Detect which cell encompasses the target text, then output its [x, y] center coordinate. 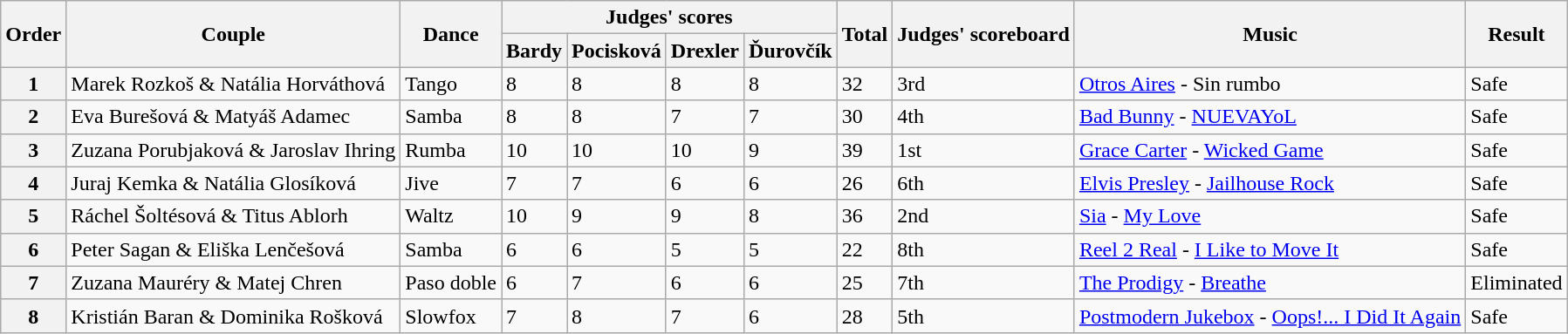
5th [984, 316]
Peter Sagan & Eliška Lenčešová [234, 249]
Otros Aires - Sin rumbo [1270, 84]
1 [33, 84]
Kristián Baran & Dominika Rošková [234, 316]
Marek Rozkoš & Natália Horváthová [234, 84]
22 [865, 249]
Drexler [705, 51]
3 [33, 150]
Dance [451, 34]
Paso doble [451, 283]
1st [984, 150]
36 [865, 216]
Slowfox [451, 316]
Bardy [534, 51]
2nd [984, 216]
32 [865, 84]
Music [1270, 34]
The Prodigy - Breathe [1270, 283]
Judges' scores [668, 17]
28 [865, 316]
3rd [984, 84]
4 [33, 183]
Tango [451, 84]
Judges' scoreboard [984, 34]
8th [984, 249]
Zuzana Mauréry & Matej Chren [234, 283]
7th [984, 283]
Reel 2 Real - I Like to Move It [1270, 249]
Bad Bunny - NUEVAYoL [1270, 117]
6th [984, 183]
Postmodern Jukebox - Oops!... I Did It Again [1270, 316]
Pocisková [617, 51]
39 [865, 150]
Ďurovčík [791, 51]
2 [33, 117]
4th [984, 117]
Grace Carter - Wicked Game [1270, 150]
Total [865, 34]
Rumba [451, 150]
Eliminated [1517, 283]
25 [865, 283]
Result [1517, 34]
26 [865, 183]
30 [865, 117]
Juraj Kemka & Natália Glosíková [234, 183]
Order [33, 34]
Eva Burešová & Matyáš Adamec [234, 117]
Elvis Presley - Jailhouse Rock [1270, 183]
Jive [451, 183]
Couple [234, 34]
Sia - My Love [1270, 216]
Waltz [451, 216]
Ráchel Šoltésová & Titus Ablorh [234, 216]
Zuzana Porubjaková & Jaroslav Ihring [234, 150]
